From the cell containing the given text, extract its center point as (x, y) coordinate. 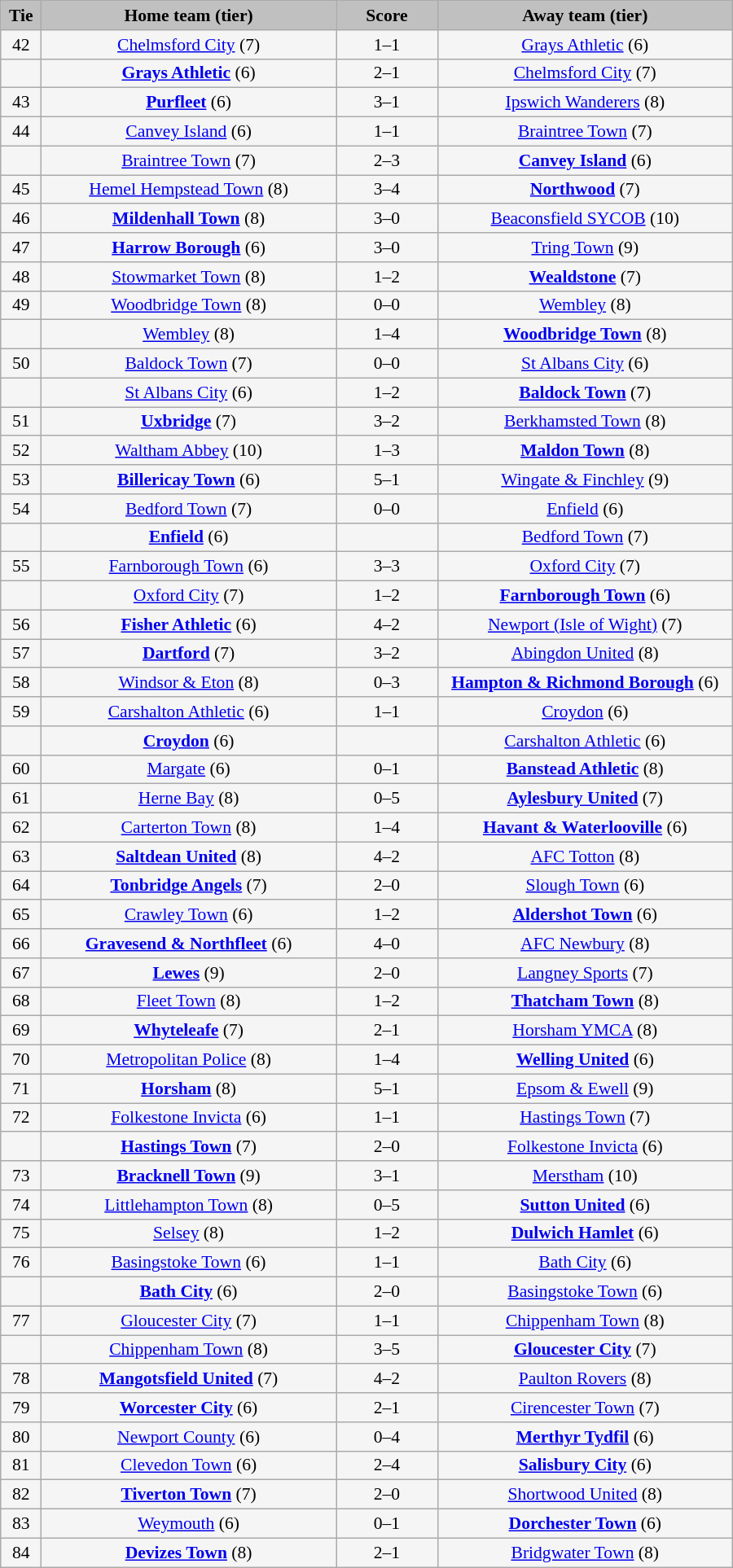
Fleet Town (8) (189, 1001)
Billericay Town (6) (189, 480)
Harrow Borough (6) (189, 247)
83 (21, 1524)
Stowmarket Town (8) (189, 277)
Uxbridge (7) (189, 422)
50 (21, 364)
Berkhamsted Town (8) (585, 422)
Wingate & Finchley (9) (585, 480)
75 (21, 1233)
2–3 (388, 160)
Hemel Hempstead Town (8) (189, 190)
43 (21, 103)
Windsor & Eton (8) (189, 683)
Crawley Town (6) (189, 915)
Abingdon United (8) (585, 654)
46 (21, 219)
Epsom & Ewell (9) (585, 1088)
2–4 (388, 1465)
74 (21, 1205)
Wealdstone (7) (585, 277)
77 (21, 1321)
Dorchester Town (6) (585, 1524)
65 (21, 915)
Mildenhall Town (8) (189, 219)
Langney Sports (7) (585, 973)
58 (21, 683)
Beaconsfield SYCOB (10) (585, 219)
81 (21, 1465)
68 (21, 1001)
Score (388, 15)
42 (21, 45)
Away team (tier) (585, 15)
Littlehampton Town (8) (189, 1205)
52 (21, 451)
Banstead Athletic (8) (585, 769)
78 (21, 1379)
80 (21, 1437)
Welling United (6) (585, 1060)
Horsham YMCA (8) (585, 1031)
70 (21, 1060)
55 (21, 567)
Tonbridge Angels (7) (189, 886)
0–4 (388, 1437)
Sutton United (6) (585, 1205)
59 (21, 712)
Shortwood United (8) (585, 1495)
51 (21, 422)
AFC Totton (8) (585, 856)
Waltham Abbey (10) (189, 451)
Merstham (10) (585, 1176)
84 (21, 1553)
Aylesbury United (7) (585, 799)
Newport County (6) (189, 1437)
61 (21, 799)
3–5 (388, 1350)
Salisbury City (6) (585, 1465)
Selsey (8) (189, 1233)
Dartford (7) (189, 654)
63 (21, 856)
Dulwich Hamlet (6) (585, 1233)
Worcester City (6) (189, 1408)
0–3 (388, 683)
Lewes (9) (189, 973)
72 (21, 1118)
79 (21, 1408)
Ipswich Wanderers (8) (585, 103)
4–0 (388, 944)
Bracknell Town (9) (189, 1176)
45 (21, 190)
Thatcham Town (8) (585, 1001)
Devizes Town (8) (189, 1553)
Horsham (8) (189, 1088)
Weymouth (6) (189, 1524)
Tring Town (9) (585, 247)
Slough Town (6) (585, 886)
44 (21, 132)
Carterton Town (8) (189, 828)
56 (21, 624)
69 (21, 1031)
Merthyr Tydfil (6) (585, 1437)
76 (21, 1263)
Whyteleafe (7) (189, 1031)
67 (21, 973)
Northwood (7) (585, 190)
Aldershot Town (6) (585, 915)
Saltdean United (8) (189, 856)
Purfleet (6) (189, 103)
64 (21, 886)
54 (21, 509)
Tiverton Town (7) (189, 1495)
53 (21, 480)
73 (21, 1176)
3–4 (388, 190)
60 (21, 769)
57 (21, 654)
3–3 (388, 567)
62 (21, 828)
Fisher Athletic (6) (189, 624)
Home team (tier) (189, 15)
Mangotsfield United (7) (189, 1379)
Hampton & Richmond Borough (6) (585, 683)
Tie (21, 15)
Margate (6) (189, 769)
Metropolitan Police (8) (189, 1060)
49 (21, 305)
Gravesend & Northfleet (6) (189, 944)
48 (21, 277)
Clevedon Town (6) (189, 1465)
Havant & Waterlooville (6) (585, 828)
AFC Newbury (8) (585, 944)
71 (21, 1088)
82 (21, 1495)
Bridgwater Town (8) (585, 1553)
47 (21, 247)
Herne Bay (8) (189, 799)
Cirencester Town (7) (585, 1408)
66 (21, 944)
Newport (Isle of Wight) (7) (585, 624)
Paulton Rovers (8) (585, 1379)
1–3 (388, 451)
Maldon Town (8) (585, 451)
